Scan for the cell matching the given text and deliver its [x, y] coordinate at center. 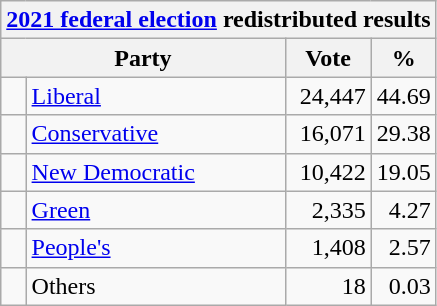
1,408 [328, 248]
Others [156, 286]
New Democratic [156, 172]
2.57 [404, 248]
16,071 [328, 134]
24,447 [328, 96]
2,335 [328, 210]
Party [143, 58]
29.38 [404, 134]
Green [156, 210]
Liberal [156, 96]
Conservative [156, 134]
Vote [328, 58]
18 [328, 286]
19.05 [404, 172]
% [404, 58]
4.27 [404, 210]
2021 federal election redistributed results [218, 20]
44.69 [404, 96]
0.03 [404, 286]
10,422 [328, 172]
People's [156, 248]
